From the cell containing the given text, extract its center point as (x, y) coordinate. 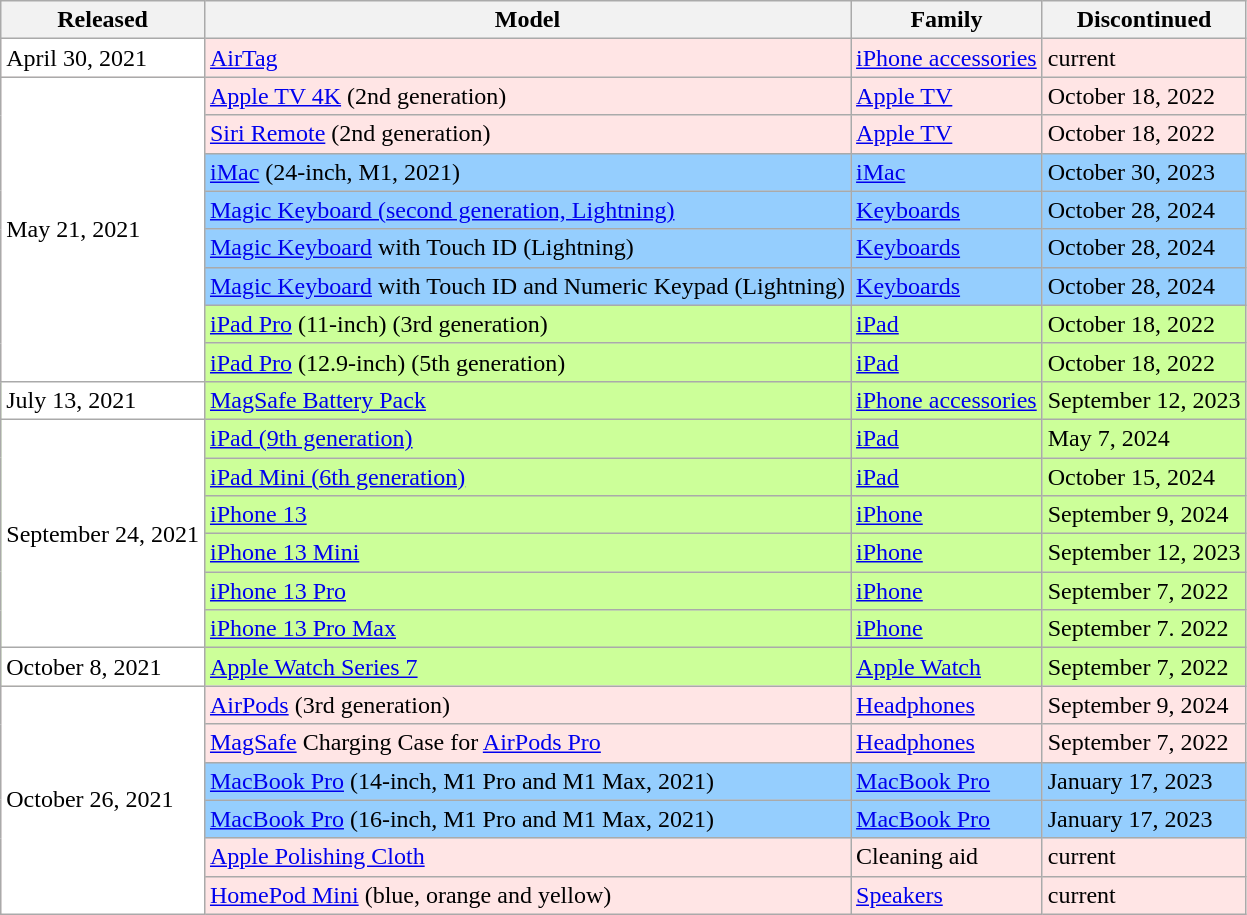
Apple Watch Series 7 (527, 667)
HomePod Mini (blue, orange and yellow) (527, 895)
Released (103, 20)
iPad Mini (6th generation) (527, 477)
Model (527, 20)
Apple TV 4K (2nd generation) (527, 96)
Magic Keyboard with Touch ID (Lightning) (527, 248)
AirPods (3rd generation) (527, 705)
iPad Pro (11-inch) (3rd generation) (527, 324)
MacBook Pro (16-inch, M1 Pro and M1 Max, 2021) (527, 819)
Apple Watch (947, 667)
iPhone 13 Pro Max (527, 629)
Speakers (947, 895)
MagSafe Battery Pack (527, 400)
iPhone 13 Mini (527, 553)
iPad Pro (12.9-inch) (5th generation) (527, 362)
September 24, 2021 (103, 533)
iMac (947, 172)
iPhone 13 (527, 515)
Family (947, 20)
October 15, 2024 (1144, 477)
Apple Polishing Cloth (527, 857)
MagSafe Charging Case for AirPods Pro (527, 743)
iPad (9th generation) (527, 438)
May 21, 2021 (103, 229)
Cleaning aid (947, 857)
Discontinued (1144, 20)
May 7, 2024 (1144, 438)
October 26, 2021 (103, 800)
October 8, 2021 (103, 667)
July 13, 2021 (103, 400)
iMac (24-inch, M1, 2021) (527, 172)
AirTag (527, 58)
MacBook Pro (14-inch, M1 Pro and M1 Max, 2021) (527, 781)
April 30, 2021 (103, 58)
October 30, 2023 (1144, 172)
September 7. 2022 (1144, 629)
iPhone 13 Pro (527, 591)
Magic Keyboard (second generation, Lightning) (527, 210)
Magic Keyboard with Touch ID and Numeric Keypad (Lightning) (527, 286)
Siri Remote (2nd generation) (527, 134)
